Determine the [X, Y] coordinate at the center of the cell enclosing the given text.  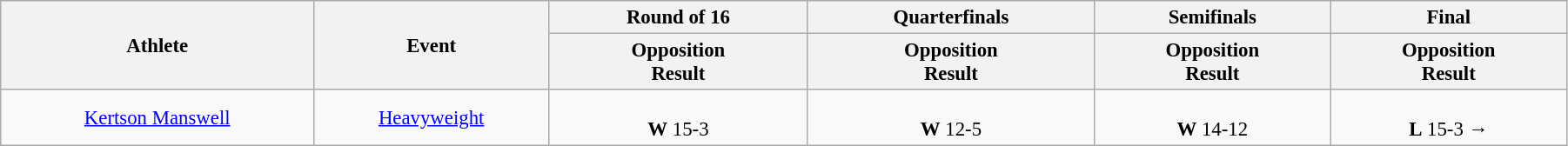
Semifinals [1213, 17]
Athlete [157, 45]
W 15-3 [679, 118]
Event [432, 45]
W 14-12 [1213, 118]
Final [1448, 17]
Heavyweight [432, 118]
Round of 16 [679, 17]
Kertson Manswell [157, 118]
L 15-3 → [1448, 118]
Quarterfinals [950, 17]
W 12-5 [950, 118]
